Scan for the cell matching the given text and deliver its [X, Y] coordinate at center. 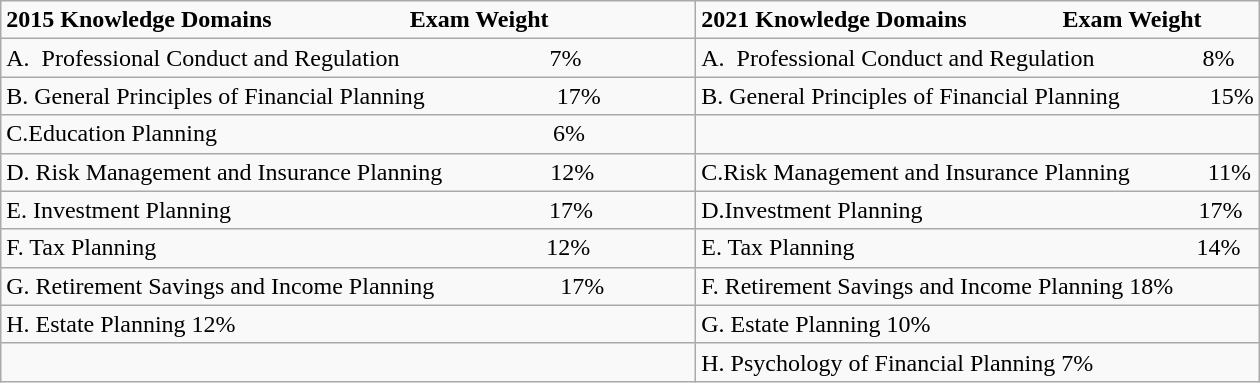
H. Psychology of Financial Planning 7% [978, 362]
G. Retirement Savings and Income Planning 17% [348, 286]
F. Tax Planning 12% [348, 248]
B. General Principles of Financial Planning 15% [978, 96]
A. Professional Conduct and Regulation 8% [978, 58]
B. General Principles of Financial Planning 17% [348, 96]
F. Retirement Savings and Income Planning 18% [978, 286]
C.Risk Management and Insurance Planning 11% [978, 172]
2015 Knowledge Domains Exam Weight [348, 20]
G. Estate Planning 10% [978, 324]
H. Estate Planning 12% [348, 324]
D.Investment Planning 17% [978, 210]
E. Tax Planning 14% [978, 248]
E. Investment Planning 17% [348, 210]
C.Education Planning 6% [348, 134]
2021 Knowledge Domains Exam Weight [978, 20]
A. Professional Conduct and Regulation 7% [348, 58]
D. Risk Management and Insurance Planning 12% [348, 172]
